Output the (X, Y) coordinate of the center of the cell containing the given text.  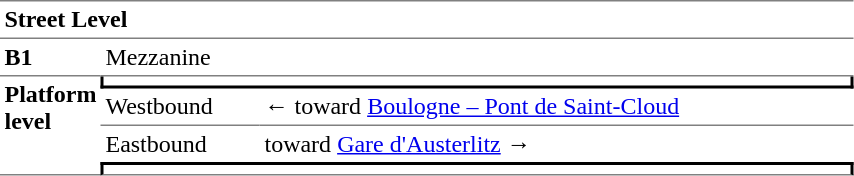
Westbound (180, 107)
Street Level (427, 20)
Platform level (50, 126)
B1 (50, 58)
← toward Boulogne – Pont de Saint-Cloud (557, 107)
toward Gare d'Austerlitz → (557, 144)
Mezzanine (478, 58)
Eastbound (180, 144)
